Capture the cell that displays the provided text and extract its (X, Y) central coordinate. 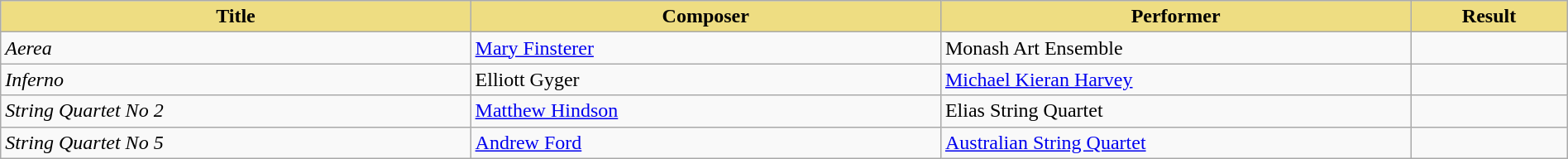
String Quartet No 2 (236, 111)
Title (236, 17)
Composer (705, 17)
Monash Art Ensemble (1175, 48)
Mary Finsterer (705, 48)
Result (1489, 17)
Elias String Quartet (1175, 111)
Andrew Ford (705, 142)
Australian String Quartet (1175, 142)
Matthew Hindson (705, 111)
Michael Kieran Harvey (1175, 79)
Elliott Gyger (705, 79)
Inferno (236, 79)
Aerea (236, 48)
Performer (1175, 17)
String Quartet No 5 (236, 142)
